Locate the cell with the specified text and output its [X, Y] center coordinate. 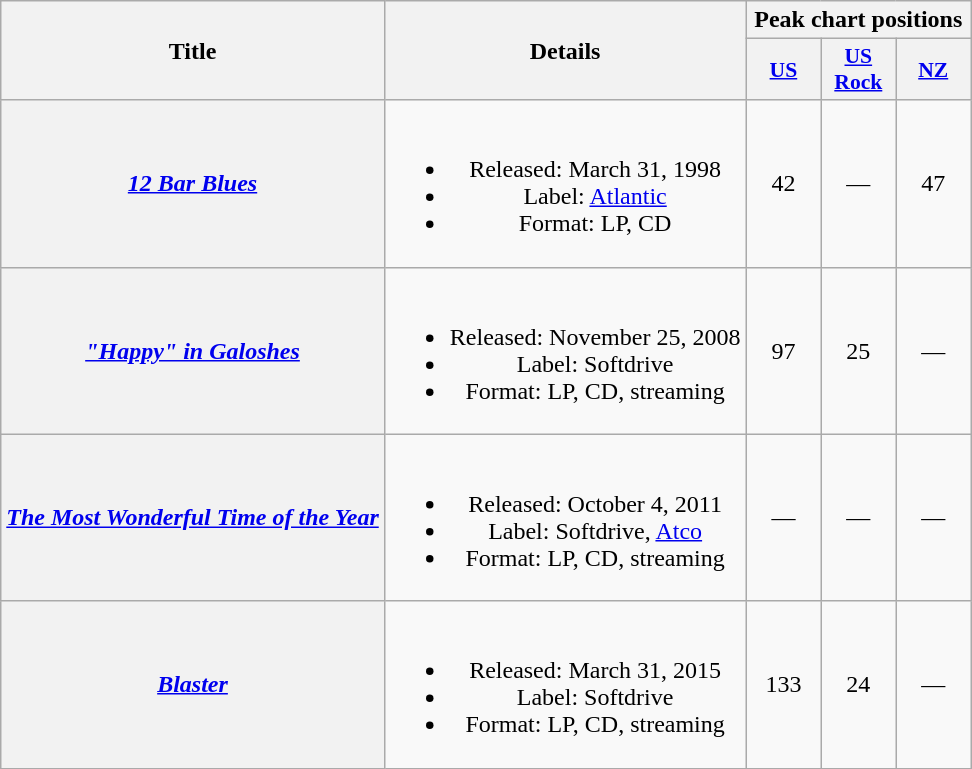
Released: November 25, 2008Label: SoftdriveFormat: LP, CD, streaming [565, 350]
97 [784, 350]
47 [934, 184]
Released: March 31, 1998Label: AtlanticFormat: LP, CD [565, 184]
12 Bar Blues [193, 184]
"Happy" in Galoshes [193, 350]
NZ [934, 70]
US [784, 70]
Peak chart positions [858, 20]
24 [858, 684]
133 [784, 684]
Blaster [193, 684]
Details [565, 50]
42 [784, 184]
The Most Wonderful Time of the Year [193, 518]
Released: October 4, 2011Label: Softdrive, AtcoFormat: LP, CD, streaming [565, 518]
Title [193, 50]
25 [858, 350]
USRock [858, 70]
Released: March 31, 2015Label: SoftdriveFormat: LP, CD, streaming [565, 684]
